Pinpoint the cell where the given text exists, returning its [X, Y] midpoint coordinate. 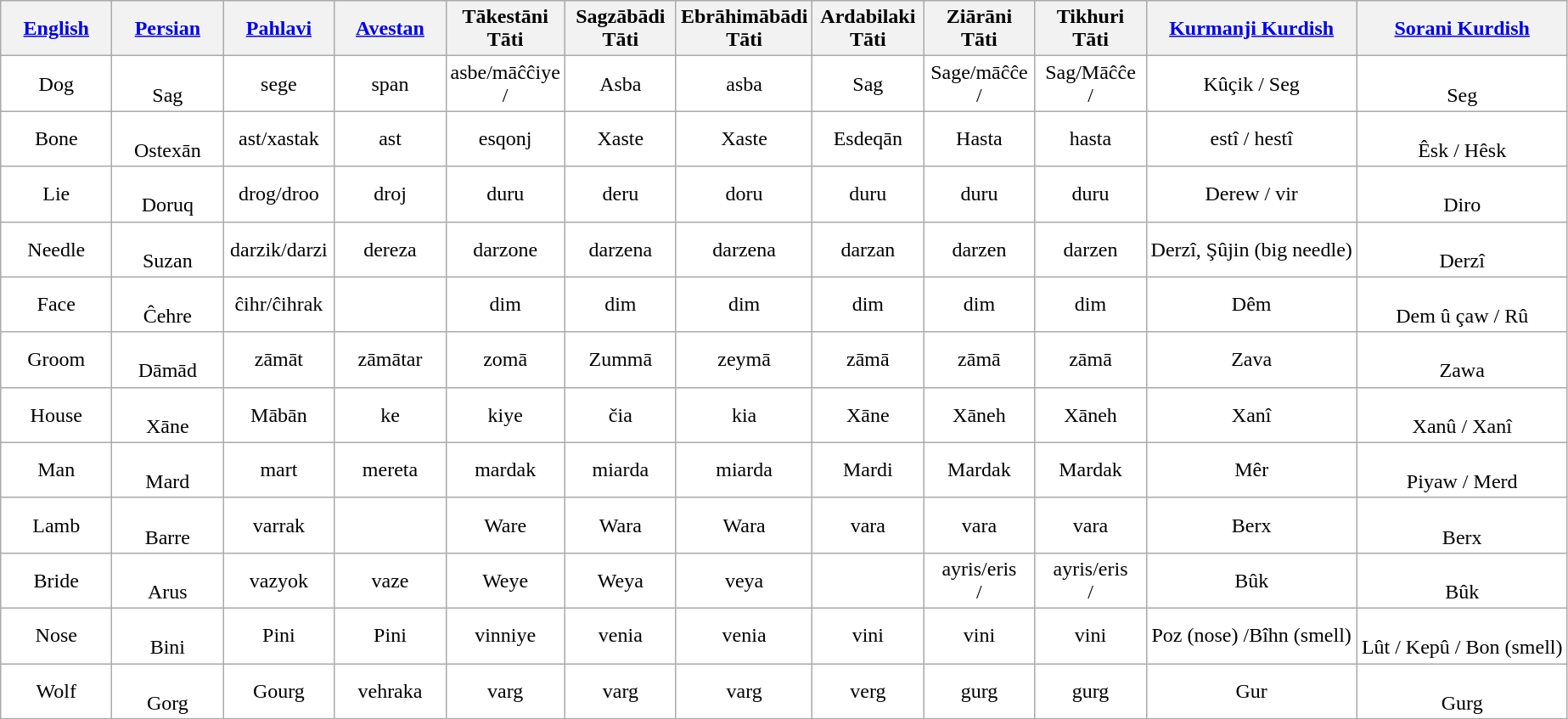
Esdeqān [868, 139]
vehraka [391, 691]
mardak [505, 470]
Avestan [391, 29]
Tikhuri Tāti [1090, 29]
čia [620, 414]
Face [56, 304]
vinniye [505, 635]
mereta [391, 470]
vazyok [278, 581]
Barre [168, 525]
estî / hestî [1251, 139]
Seg [1462, 83]
Ebrāhimābādi Tāti [744, 29]
Dāmād [168, 360]
Lamb [56, 525]
Gurg [1462, 691]
Ziārāni Tāti [980, 29]
Sag/Māĉĉe/ [1090, 83]
Derew / vir [1251, 194]
Kûçik / Seg [1251, 83]
doru [744, 194]
ĉihr/ĉihrak [278, 304]
Gorg [168, 691]
drog/droo [278, 194]
verg [868, 691]
mart [278, 470]
Xanî [1251, 414]
esqonj [505, 139]
Dem û çaw / Rû [1462, 304]
Mābān [278, 414]
asba [744, 83]
darzik/darzi [278, 250]
varrak [278, 525]
Persian [168, 29]
Hasta [980, 139]
Arus [168, 581]
Mêr [1251, 470]
Pahlavi [278, 29]
zāmātar [391, 360]
Gourg [278, 691]
Suzan [168, 250]
Doruq [168, 194]
darzone [505, 250]
ke [391, 414]
Ostexān [168, 139]
Ĉehre [168, 304]
dereza [391, 250]
Sorani Kurdish [1462, 29]
Weya [620, 581]
darzan [868, 250]
Mardi [868, 470]
Sagzābādi Tāti [620, 29]
Kurmanji Kurdish [1251, 29]
Mard [168, 470]
span [391, 83]
veya [744, 581]
House [56, 414]
Needle [56, 250]
Bini [168, 635]
Weye [505, 581]
Lie [56, 194]
Poz (nose) /Bîhn (smell) [1251, 635]
Nose [56, 635]
sege [278, 83]
Gur [1251, 691]
Lût / Kepû / Bon (smell) [1462, 635]
Piyaw / Merd [1462, 470]
Derzî, Şûjin (big needle) [1251, 250]
English [56, 29]
Zawa [1462, 360]
Tākestāni Tāti [505, 29]
kia [744, 414]
droj [391, 194]
Diro [1462, 194]
Êsk / Hêsk [1462, 139]
Bone [56, 139]
hasta [1090, 139]
Zummā [620, 360]
Asba [620, 83]
Bride [56, 581]
deru [620, 194]
Xanû / Xanî [1462, 414]
kiye [505, 414]
ast [391, 139]
Groom [56, 360]
zāmāt [278, 360]
Ware [505, 525]
Dêm [1251, 304]
Derzî [1462, 250]
Dog [56, 83]
vaze [391, 581]
ast/xastak [278, 139]
Zava [1251, 360]
Sage/māĉĉe/ [980, 83]
zomā [505, 360]
asbe/māĉĉiye/ [505, 83]
Man [56, 470]
zeymā [744, 360]
Wolf [56, 691]
Ardabilaki Tāti [868, 29]
